Locate the cell with the specified text and output its (x, y) center coordinate. 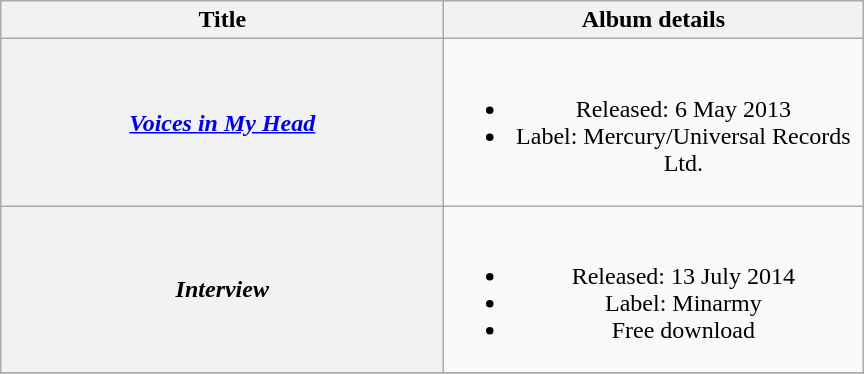
Interview (222, 290)
Voices in My Head (222, 122)
Title (222, 20)
Released: 13 July 2014Label: MinarmyFree download (654, 290)
Album details (654, 20)
Released: 6 May 2013Label: Mercury/Universal Records Ltd. (654, 122)
